Detect which cell encompasses the target text, then output its (X, Y) center coordinate. 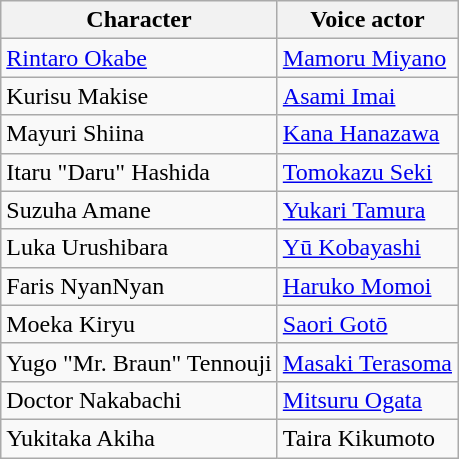
Masaki Terasoma (367, 362)
Tomokazu Seki (367, 172)
Rintaro Okabe (140, 58)
Kurisu Makise (140, 96)
Character (140, 20)
Mayuri Shiina (140, 134)
Haruko Momoi (367, 286)
Asami Imai (367, 96)
Itaru "Daru" Hashida (140, 172)
Mamoru Miyano (367, 58)
Doctor Nakabachi (140, 400)
Faris NyanNyan (140, 286)
Taira Kikumoto (367, 438)
Yū Kobayashi (367, 248)
Luka Urushibara (140, 248)
Kana Hanazawa (367, 134)
Saori Gotō (367, 324)
Yugo "Mr. Braun" Tennouji (140, 362)
Yukari Tamura (367, 210)
Suzuha Amane (140, 210)
Yukitaka Akiha (140, 438)
Voice actor (367, 20)
Mitsuru Ogata (367, 400)
Moeka Kiryu (140, 324)
